Return the (X, Y) coordinate for the center point of the cell that contains the specified text.  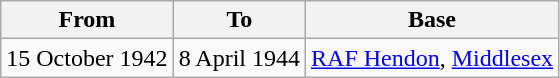
From (87, 20)
RAF Hendon, Middlesex (432, 58)
15 October 1942 (87, 58)
8 April 1944 (239, 58)
To (239, 20)
Base (432, 20)
